Identify which cell holds the provided text, then report its (x, y) central coordinate. 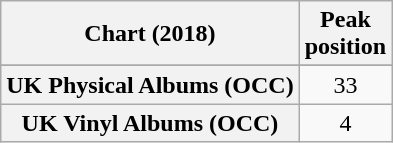
UK Vinyl Albums (OCC) (150, 123)
4 (345, 123)
Chart (2018) (150, 34)
UK Physical Albums (OCC) (150, 85)
Peakposition (345, 34)
33 (345, 85)
